Locate the cell with the specified text and output its [x, y] center coordinate. 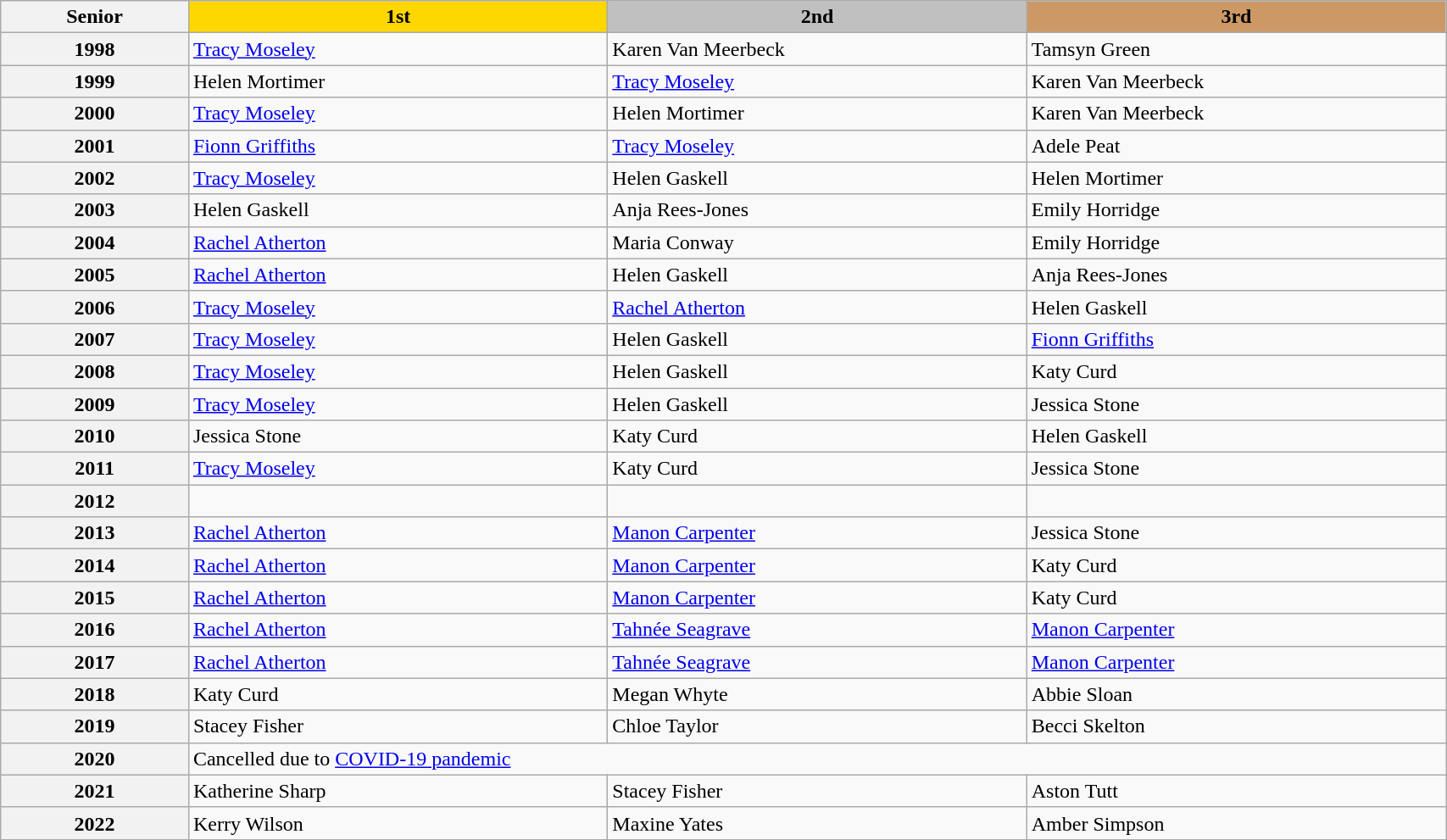
3rd [1236, 17]
2003 [95, 210]
2005 [95, 275]
2008 [95, 371]
Senior [95, 17]
Maria Conway [817, 242]
2019 [95, 726]
2021 [95, 791]
2018 [95, 694]
Adele Peat [1236, 146]
2001 [95, 146]
Becci Skelton [1236, 726]
Katherine Sharp [398, 791]
Aston Tutt [1236, 791]
2000 [95, 114]
2004 [95, 242]
2017 [95, 662]
2022 [95, 823]
2010 [95, 437]
Cancelled due to COVID-19 pandemic [817, 759]
Chloe Taylor [817, 726]
1st [398, 17]
1998 [95, 49]
2002 [95, 178]
2011 [95, 469]
2014 [95, 565]
Amber Simpson [1236, 823]
2012 [95, 501]
2013 [95, 533]
2015 [95, 598]
2020 [95, 759]
Tamsyn Green [1236, 49]
1999 [95, 81]
Kerry Wilson [398, 823]
2009 [95, 404]
2016 [95, 630]
Abbie Sloan [1236, 694]
2006 [95, 307]
Maxine Yates [817, 823]
2007 [95, 339]
2nd [817, 17]
Megan Whyte [817, 694]
